Find where the given text appears and provide that cell's center as (X, Y) coordinate. 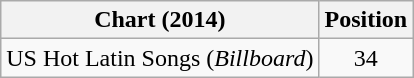
Position (366, 20)
34 (366, 58)
US Hot Latin Songs (Billboard) (160, 58)
Chart (2014) (160, 20)
